Find where the given text appears and provide that cell's center as (x, y) coordinate. 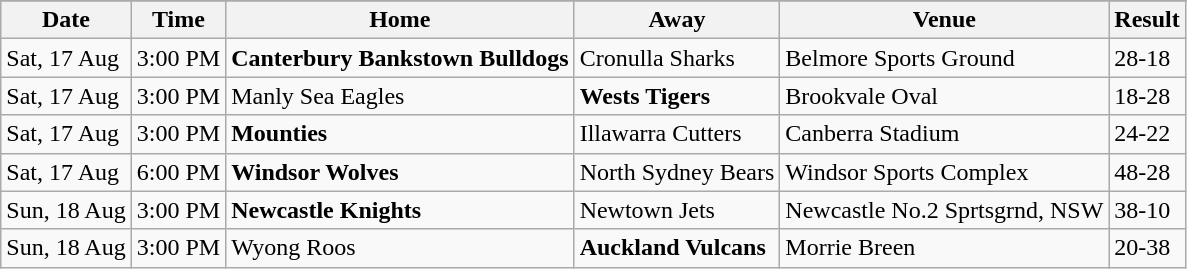
Date (66, 20)
Auckland Vulcans (677, 248)
Manly Sea Eagles (400, 96)
Windsor Wolves (400, 172)
Wyong Roos (400, 248)
Mounties (400, 134)
Result (1147, 20)
Newcastle Knights (400, 210)
Belmore Sports Ground (944, 58)
24-22 (1147, 134)
Home (400, 20)
Canterbury Bankstown Bulldogs (400, 58)
6:00 PM (178, 172)
Illawarra Cutters (677, 134)
48-28 (1147, 172)
28-18 (1147, 58)
Canberra Stadium (944, 134)
20-38 (1147, 248)
Windsor Sports Complex (944, 172)
38-10 (1147, 210)
Wests Tigers (677, 96)
Away (677, 20)
Venue (944, 20)
Time (178, 20)
Newtown Jets (677, 210)
Newcastle No.2 Sprtsgrnd, NSW (944, 210)
North Sydney Bears (677, 172)
Morrie Breen (944, 248)
Cronulla Sharks (677, 58)
18-28 (1147, 96)
Brookvale Oval (944, 96)
